Return (X, Y) of the center of cell containing provided text 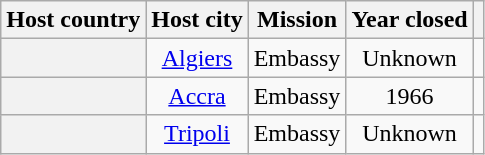
Host city (197, 20)
Year closed (410, 20)
Accra (197, 96)
Tripoli (197, 134)
Algiers (197, 58)
1966 (410, 96)
Host country (74, 20)
Mission (297, 20)
